Find where the given text appears and provide that cell's center as [X, Y] coordinate. 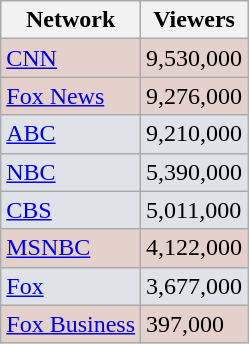
5,011,000 [194, 210]
Viewers [194, 20]
397,000 [194, 324]
5,390,000 [194, 172]
Fox Business [71, 324]
NBC [71, 172]
Network [71, 20]
9,210,000 [194, 134]
ABC [71, 134]
Fox News [71, 96]
CNN [71, 58]
4,122,000 [194, 248]
3,677,000 [194, 286]
9,530,000 [194, 58]
MSNBC [71, 248]
CBS [71, 210]
9,276,000 [194, 96]
Fox [71, 286]
